Return [X, Y] of the center of cell containing provided text 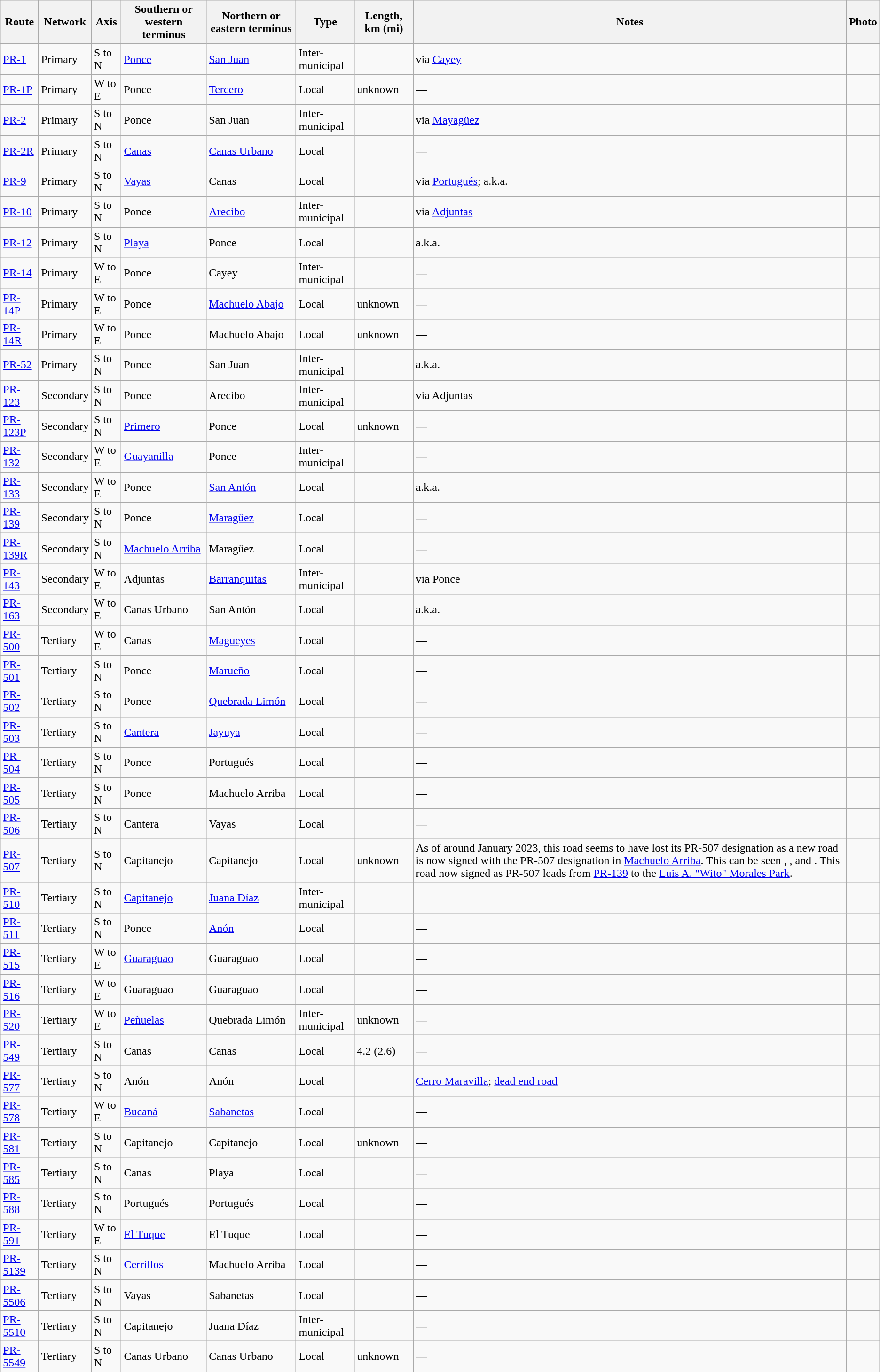
Axis [106, 22]
Primero [164, 426]
PR-515 [20, 959]
PR-1P [20, 89]
PR-507 [20, 860]
PR-14 [20, 273]
Type [325, 22]
PR-503 [20, 732]
4.2 (2.6) [384, 1050]
PR-9 [20, 181]
PR-2R [20, 150]
Barranquitas [251, 579]
PR-143 [20, 579]
PR-581 [20, 1143]
PR-123 [20, 395]
PR-501 [20, 670]
PR-578 [20, 1112]
PR-516 [20, 989]
PR-5549 [20, 1356]
Southern or western terminus [164, 22]
PR-14R [20, 334]
PR-1 [20, 59]
Tercero [251, 89]
Marueño [251, 670]
PR-588 [20, 1204]
PR-132 [20, 457]
PR-549 [20, 1050]
Photo [863, 22]
via Mayagüez [630, 120]
PR-139 [20, 518]
Cayey [251, 273]
PR-14P [20, 304]
PR-163 [20, 609]
Cerrillos [164, 1265]
PR-511 [20, 928]
via Ponce [630, 579]
Magueyes [251, 640]
via Portugués; a.k.a. [630, 181]
PR-12 [20, 243]
PR-5510 [20, 1326]
PR-502 [20, 702]
Route [20, 22]
PR-5506 [20, 1295]
PR-591 [20, 1234]
PR-2 [20, 120]
PR-500 [20, 640]
PR-520 [20, 1020]
PR-10 [20, 212]
PR-577 [20, 1081]
PR-5139 [20, 1265]
via Cayey [630, 59]
PR-133 [20, 487]
Bucaná [164, 1112]
PR-505 [20, 793]
PR-506 [20, 824]
Length, km (mi) [384, 22]
Network [65, 22]
PR-52 [20, 365]
Adjuntas [164, 579]
Northern or eastern terminus [251, 22]
Guayanilla [164, 457]
Peñuelas [164, 1020]
PR-123P [20, 426]
PR-504 [20, 763]
PR-139R [20, 548]
Jayuya [251, 732]
PR-510 [20, 897]
PR-585 [20, 1173]
Cerro Maravilla; dead end road [630, 1081]
Notes [630, 22]
